For the text-containing cell, return its midpoint in [X, Y] coordinate format. 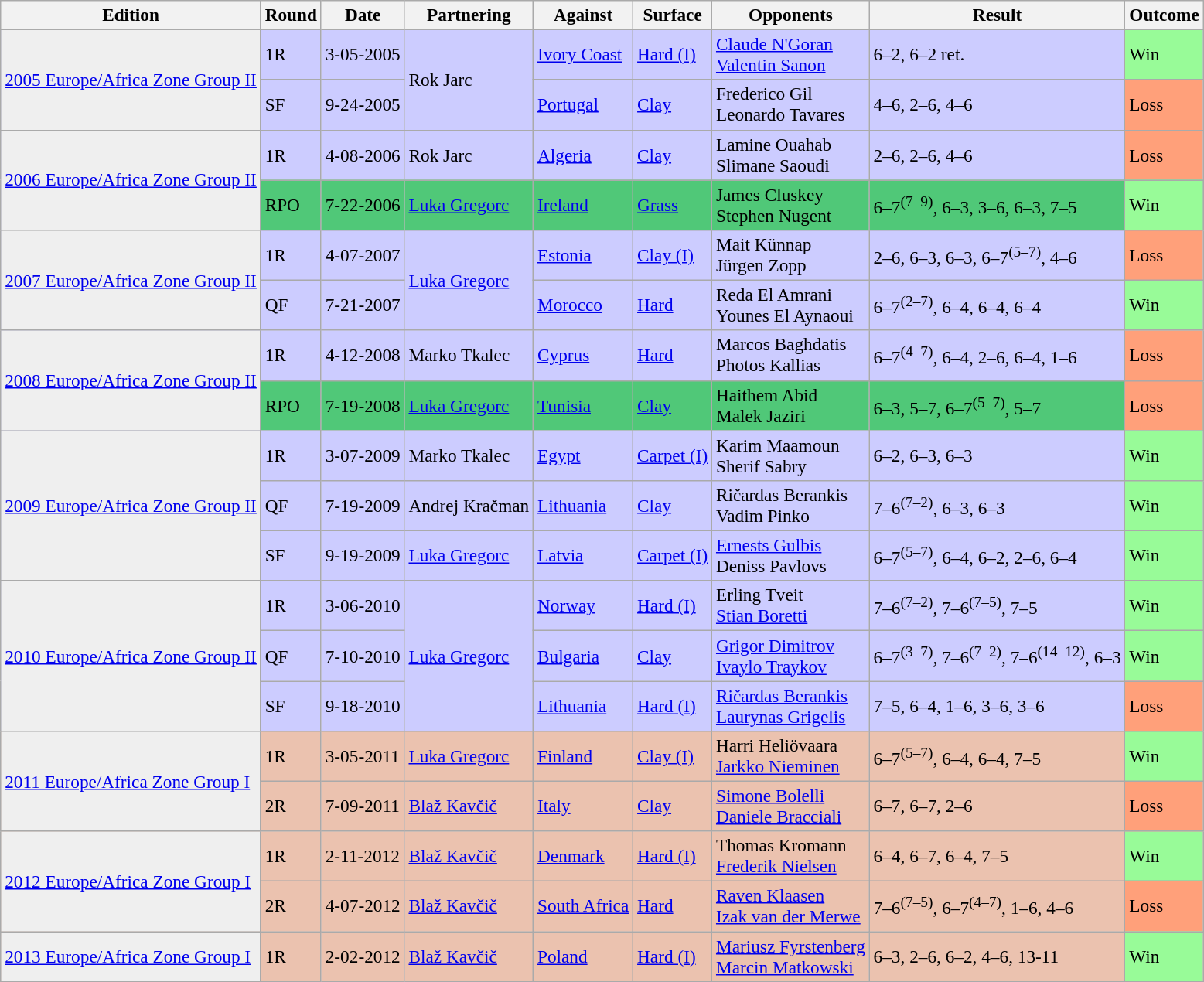
Italy [583, 806]
9-24-2005 [363, 105]
4-12-2008 [363, 356]
James Cluskey Stephen Nugent [791, 204]
South Africa [583, 906]
7–6(7–2), 7–6(7–5), 7–5 [998, 606]
2-11-2012 [363, 857]
Edition [131, 15]
Cyprus [583, 356]
7-09-2011 [363, 806]
4-07-2012 [363, 906]
Ireland [583, 204]
Ričardas Berankis Laurynas Grigelis [791, 705]
Reda El Amrani Younes El Aynaoui [791, 305]
6–3, 5–7, 6–7(5–7), 5–7 [998, 405]
Grigor Dimitrov Ivaylo Traykov [791, 656]
Opponents [791, 15]
2008 Europe/Africa Zone Group II [131, 380]
Ričardas Berankis Vadim Pinko [791, 506]
4–6, 2–6, 4–6 [998, 105]
2005 Europe/Africa Zone Group II [131, 80]
Simone Bolelli Daniele Bracciali [791, 806]
Raven Klaasen Izak van der Merwe [791, 906]
2013 Europe/Africa Zone Group I [131, 956]
6–2, 6–2 ret. [998, 54]
9-19-2009 [363, 555]
6–3, 2–6, 6–2, 4–6, 13-11 [998, 956]
Algeria [583, 155]
6–7(7–9), 6–3, 3–6, 6–3, 7–5 [998, 204]
Egypt [583, 455]
Ivory Coast [583, 54]
2-02-2012 [363, 956]
Harri Heliövaara Jarkko Nieminen [791, 756]
2010 Europe/Africa Zone Group II [131, 656]
2007 Europe/Africa Zone Group II [131, 280]
Result [998, 15]
7-22-2006 [363, 204]
7-10-2010 [363, 656]
Tunisia [583, 405]
Bulgaria [583, 656]
3-05-2005 [363, 54]
Thomas Kromann Frederik Nielsen [791, 857]
Round [291, 15]
6–7, 6–7, 2–6 [998, 806]
Mait Künnap Jürgen Zopp [791, 255]
Haithem Abid Malek Jaziri [791, 405]
7–5, 6–4, 1–6, 3–6, 3–6 [998, 705]
Marcos Baghdatis Photos Kallias [791, 356]
Norway [583, 606]
Karim Maamoun Sherif Sabry [791, 455]
6–4, 6–7, 6–4, 7–5 [998, 857]
Finland [583, 756]
Ernests Gulbis Deniss Pavlovs [791, 555]
Surface [673, 15]
Grass [673, 204]
Lamine Ouahab Slimane Saoudi [791, 155]
Mariusz Fyrstenberg Marcin Matkowski [791, 956]
2011 Europe/Africa Zone Group I [131, 781]
6–7(5–7), 6–4, 6–2, 2–6, 6–4 [998, 555]
Against [583, 15]
Poland [583, 956]
Date [363, 15]
7–6(7–2), 6–3, 6–3 [998, 506]
6–2, 6–3, 6–3 [998, 455]
4-07-2007 [363, 255]
6–7(5–7), 6–4, 6–4, 7–5 [998, 756]
6–7(4–7), 6–4, 2–6, 6–4, 1–6 [998, 356]
3-05-2011 [363, 756]
Portugal [583, 105]
7-21-2007 [363, 305]
4-08-2006 [363, 155]
3-07-2009 [363, 455]
7-19-2008 [363, 405]
2–6, 6–3, 6–3, 6–7(5–7), 4–6 [998, 255]
6–7(2–7), 6–4, 6–4, 6–4 [998, 305]
Erling Tveit Stian Boretti [791, 606]
3-06-2010 [363, 606]
2006 Europe/Africa Zone Group II [131, 180]
Outcome [1165, 15]
6–7(3–7), 7–6(7–2), 7–6(14–12), 6–3 [998, 656]
Morocco [583, 305]
2009 Europe/Africa Zone Group II [131, 505]
9-18-2010 [363, 705]
Frederico Gil Leonardo Tavares [791, 105]
Andrej Kračman [469, 506]
2012 Europe/Africa Zone Group I [131, 881]
7–6(7–5), 6–7(4–7), 1–6, 4–6 [998, 906]
2–6, 2–6, 4–6 [998, 155]
Partnering [469, 15]
Denmark [583, 857]
Estonia [583, 255]
Claude N'Goran Valentin Sanon [791, 54]
Latvia [583, 555]
7-19-2009 [363, 506]
